Detect which cell encompasses the target text, then output its [x, y] center coordinate. 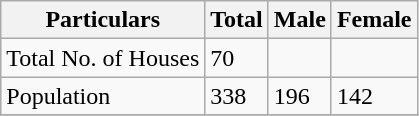
338 [237, 96]
196 [300, 96]
Particulars [103, 20]
Male [300, 20]
Female [374, 20]
142 [374, 96]
Total [237, 20]
70 [237, 58]
Total No. of Houses [103, 58]
Population [103, 96]
